Locate the cell with the specified text and output its [x, y] center coordinate. 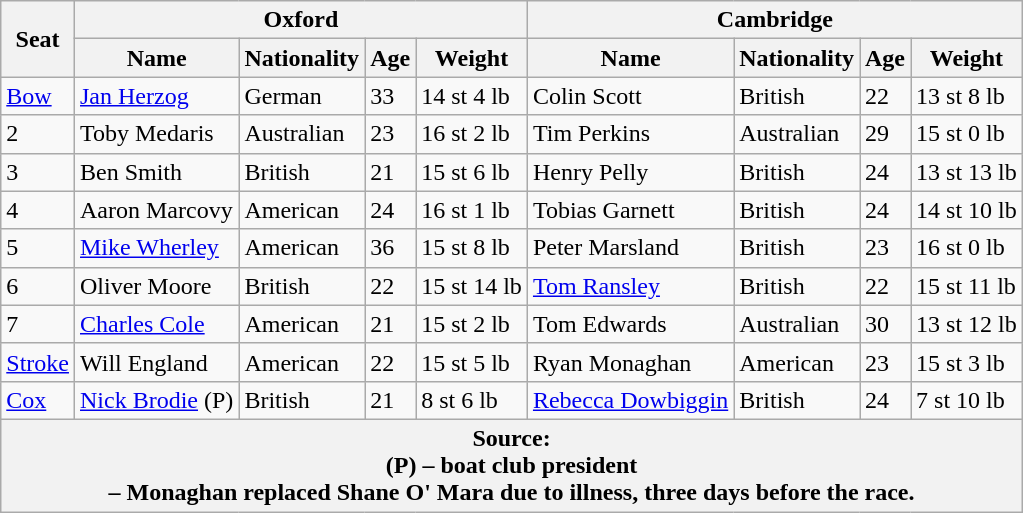
15 st 11 lb [967, 286]
German [302, 96]
6 [38, 286]
Ben Smith [156, 172]
15 st 6 lb [472, 172]
Peter Marsland [630, 248]
Rebecca Dowbiggin [630, 400]
Will England [156, 362]
Nick Brodie (P) [156, 400]
Bow [38, 96]
Seat [38, 39]
30 [886, 324]
Tim Perkins [630, 134]
Cambridge [774, 20]
15 st 0 lb [967, 134]
Henry Pelly [630, 172]
2 [38, 134]
7 [38, 324]
Source:(P) – boat club president – Monaghan replaced Shane O' Mara due to illness, three days before the race. [512, 465]
Oliver Moore [156, 286]
Stroke [38, 362]
Tom Edwards [630, 324]
Tom Ransley [630, 286]
Ryan Monaghan [630, 362]
13 st 12 lb [967, 324]
Cox [38, 400]
15 st 5 lb [472, 362]
8 st 6 lb [472, 400]
14 st 4 lb [472, 96]
29 [886, 134]
33 [390, 96]
13 st 13 lb [967, 172]
Jan Herzog [156, 96]
Mike Wherley [156, 248]
Oxford [300, 20]
15 st 3 lb [967, 362]
Charles Cole [156, 324]
5 [38, 248]
Colin Scott [630, 96]
13 st 8 lb [967, 96]
15 st 8 lb [472, 248]
Tobias Garnett [630, 210]
4 [38, 210]
Toby Medaris [156, 134]
3 [38, 172]
Aaron Marcovy [156, 210]
7 st 10 lb [967, 400]
14 st 10 lb [967, 210]
16 st 0 lb [967, 248]
16 st 1 lb [472, 210]
16 st 2 lb [472, 134]
36 [390, 248]
15 st 14 lb [472, 286]
15 st 2 lb [472, 324]
